From the cell containing the given text, extract its center point as [X, Y] coordinate. 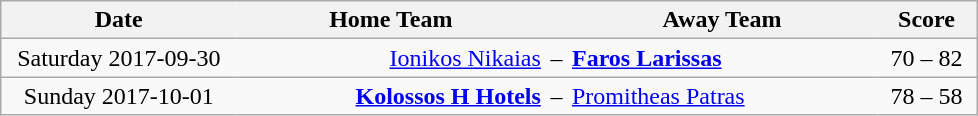
Date [118, 20]
70 – 82 [927, 58]
Faros Larissas [722, 58]
Promitheas Patras [722, 96]
78 – 58 [927, 96]
Ionikos Nikaias [391, 58]
Saturday 2017-09-30 [118, 58]
Score [927, 20]
Kolossos H Hotels [391, 96]
Home Team [391, 20]
Sunday 2017-10-01 [118, 96]
Away Team [722, 20]
